Search for the cell housing the specified text and yield its (x, y) center coordinate. 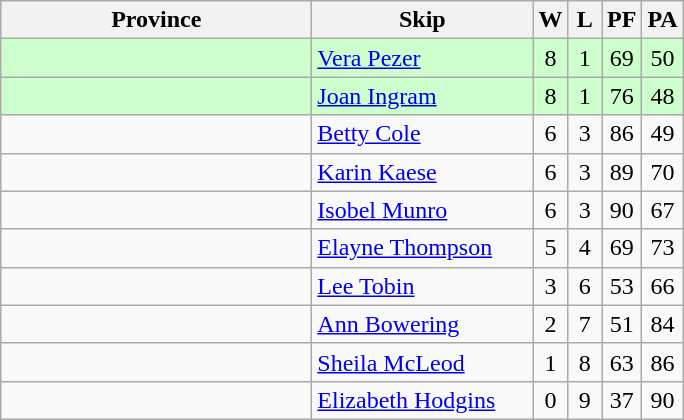
L (585, 20)
W (550, 20)
0 (550, 400)
Elayne Thompson (422, 248)
63 (622, 362)
50 (662, 58)
Isobel Munro (422, 210)
4 (585, 248)
Joan Ingram (422, 96)
Karin Kaese (422, 172)
84 (662, 324)
Vera Pezer (422, 58)
70 (662, 172)
49 (662, 134)
Skip (422, 20)
2 (550, 324)
37 (622, 400)
Lee Tobin (422, 286)
7 (585, 324)
Ann Bowering (422, 324)
48 (662, 96)
51 (622, 324)
PA (662, 20)
Sheila McLeod (422, 362)
PF (622, 20)
5 (550, 248)
Province (156, 20)
89 (622, 172)
66 (662, 286)
Elizabeth Hodgins (422, 400)
76 (622, 96)
Betty Cole (422, 134)
53 (622, 286)
9 (585, 400)
67 (662, 210)
73 (662, 248)
